Scan for the cell matching the given text and deliver its [X, Y] coordinate at center. 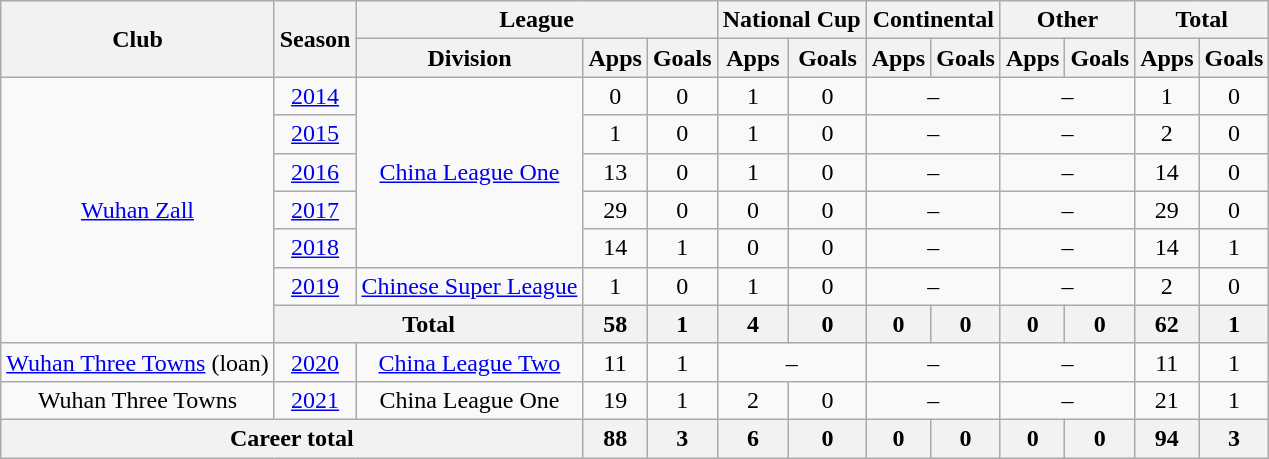
Wuhan Three Towns [138, 400]
2016 [315, 172]
2015 [315, 134]
League [536, 20]
88 [615, 438]
2017 [315, 210]
Other [1067, 20]
2014 [315, 96]
13 [615, 172]
94 [1167, 438]
Chinese Super League [470, 286]
Wuhan Three Towns (loan) [138, 362]
Division [470, 58]
China League Two [470, 362]
21 [1167, 400]
Continental [933, 20]
19 [615, 400]
2018 [315, 248]
National Cup [792, 20]
Club [138, 39]
Wuhan Zall [138, 210]
6 [753, 438]
2020 [315, 362]
4 [753, 324]
Career total [292, 438]
Season [315, 39]
2021 [315, 400]
58 [615, 324]
2019 [315, 286]
62 [1167, 324]
